Return [X, Y] of the center of cell containing provided text 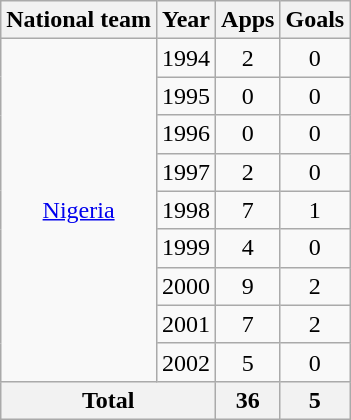
Goals [315, 20]
1 [315, 210]
1997 [186, 172]
2000 [186, 286]
9 [248, 286]
Nigeria [79, 210]
1994 [186, 58]
4 [248, 248]
1999 [186, 248]
36 [248, 400]
Apps [248, 20]
Total [108, 400]
1998 [186, 210]
1996 [186, 134]
2001 [186, 324]
1995 [186, 96]
2002 [186, 362]
Year [186, 20]
National team [79, 20]
